Output the (x, y) coordinate of the center of the cell containing the given text.  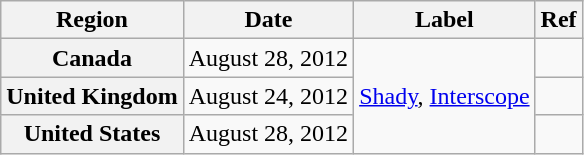
United States (92, 134)
Canada (92, 58)
August 24, 2012 (268, 96)
Region (92, 20)
Shady, Interscope (444, 96)
Ref (558, 20)
Label (444, 20)
Date (268, 20)
United Kingdom (92, 96)
